Determine the [x, y] coordinate at the center of the cell enclosing the given text.  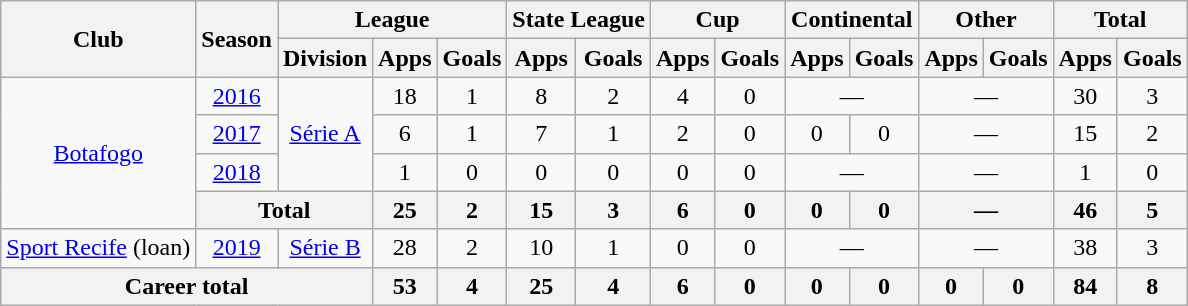
5 [1152, 210]
28 [405, 248]
2019 [237, 248]
53 [405, 286]
Club [98, 39]
Série B [326, 248]
10 [542, 248]
Season [237, 39]
84 [1085, 286]
7 [542, 134]
2018 [237, 172]
Cup [717, 20]
Division [326, 58]
38 [1085, 248]
2017 [237, 134]
Sport Recife (loan) [98, 248]
30 [1085, 96]
Botafogo [98, 153]
Série A [326, 134]
State League [579, 20]
18 [405, 96]
Career total [187, 286]
Other [986, 20]
League [392, 20]
2016 [237, 96]
Continental [852, 20]
46 [1085, 210]
